Provide the [X, Y] coordinate of the cell's center where the given text is located.  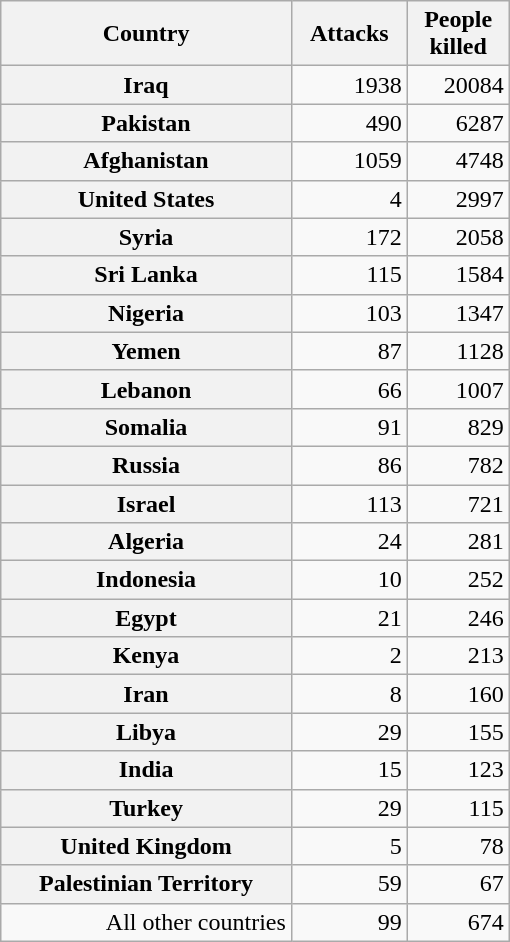
Yemen [146, 351]
67 [458, 884]
1938 [349, 85]
People killed [458, 34]
Afghanistan [146, 161]
4 [349, 199]
281 [458, 542]
829 [458, 427]
172 [349, 237]
Indonesia [146, 580]
99 [349, 922]
Syria [146, 237]
Iraq [146, 85]
24 [349, 542]
2058 [458, 237]
1059 [349, 161]
155 [458, 732]
Kenya [146, 656]
Pakistan [146, 123]
Attacks [349, 34]
Israel [146, 503]
United Kingdom [146, 846]
All other countries [146, 922]
Country [146, 34]
Iran [146, 694]
490 [349, 123]
Lebanon [146, 389]
246 [458, 618]
Palestinian Territory [146, 884]
1007 [458, 389]
2997 [458, 199]
782 [458, 465]
1347 [458, 313]
86 [349, 465]
113 [349, 503]
252 [458, 580]
Russia [146, 465]
2 [349, 656]
15 [349, 770]
India [146, 770]
1584 [458, 275]
Egypt [146, 618]
Turkey [146, 808]
160 [458, 694]
66 [349, 389]
59 [349, 884]
Nigeria [146, 313]
1128 [458, 351]
213 [458, 656]
Somalia [146, 427]
78 [458, 846]
8 [349, 694]
United States [146, 199]
91 [349, 427]
Algeria [146, 542]
21 [349, 618]
721 [458, 503]
103 [349, 313]
87 [349, 351]
4748 [458, 161]
Sri Lanka [146, 275]
10 [349, 580]
674 [458, 922]
6287 [458, 123]
20084 [458, 85]
Libya [146, 732]
5 [349, 846]
123 [458, 770]
